Capture the cell that displays the provided text and extract its [x, y] central coordinate. 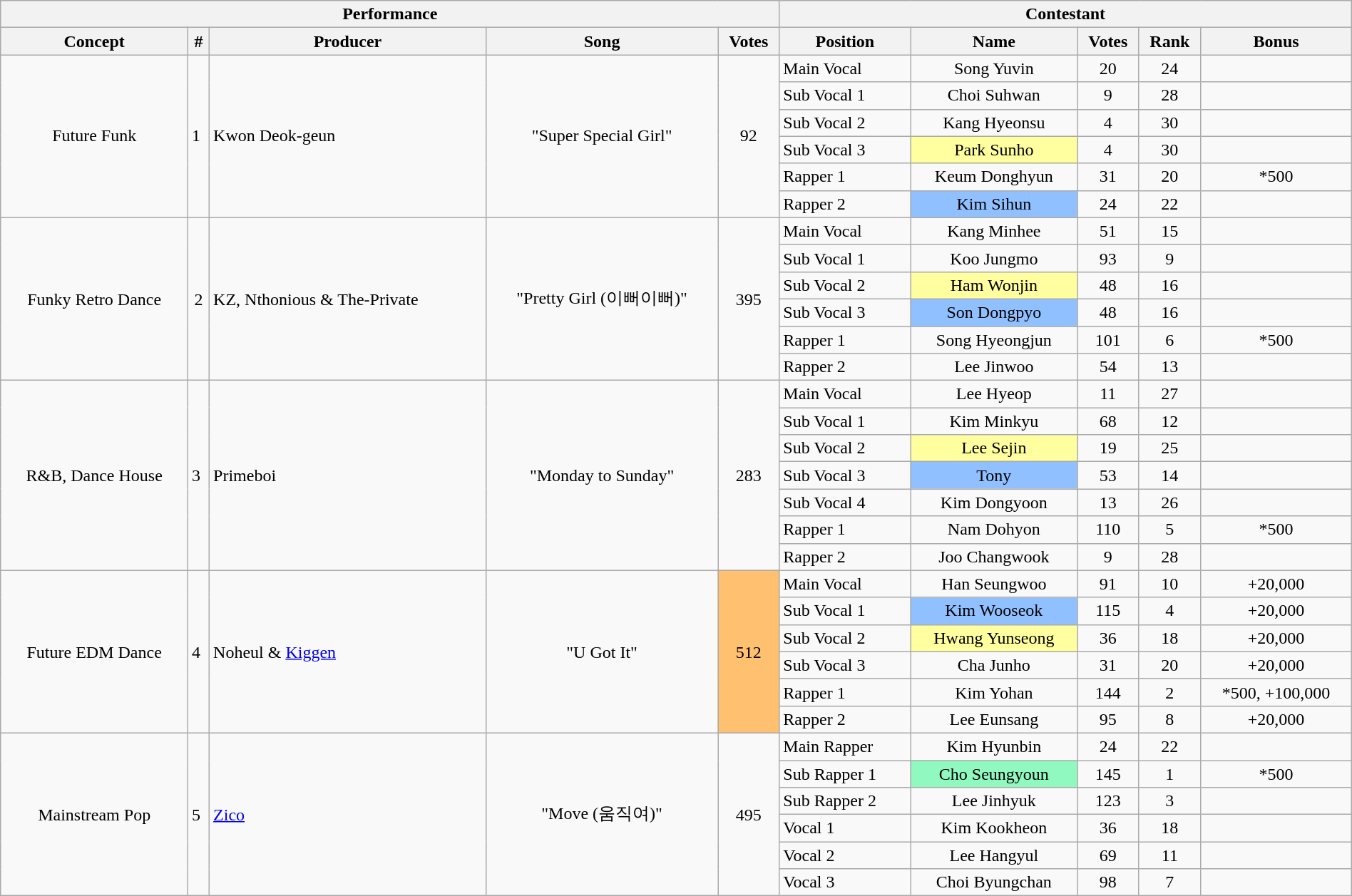
69 [1108, 855]
53 [1108, 475]
Contestant [1065, 14]
101 [1108, 340]
Concept [94, 41]
Zico [348, 814]
68 [1108, 421]
Cho Seungyoun [994, 773]
Lee Jinhyuk [994, 801]
Park Sunho [994, 150]
Bonus [1276, 41]
Sub Rapper 1 [845, 773]
512 [749, 652]
19 [1108, 448]
115 [1108, 611]
Name [994, 41]
12 [1169, 421]
R&B, Dance House [94, 475]
# [199, 41]
51 [1108, 231]
Lee Sejin [994, 448]
Tony [994, 475]
Han Seungwoo [994, 584]
495 [749, 814]
Sub Rapper 2 [845, 801]
Song Yuvin [994, 68]
Kim Minkyu [994, 421]
54 [1108, 367]
Nam Dohyon [994, 530]
Sub Vocal 4 [845, 503]
Noheul & Kiggen [348, 652]
Vocal 1 [845, 828]
"Pretty Girl (이뻐이뻐)" [602, 299]
Vocal 2 [845, 855]
Rank [1169, 41]
Koo Jungmo [994, 258]
Ham Wonjin [994, 285]
Lee Eunsang [994, 719]
Lee Hyeop [994, 394]
27 [1169, 394]
Choi Byungchan [994, 882]
14 [1169, 475]
Primeboi [348, 475]
Choi Suhwan [994, 96]
Kim Kookheon [994, 828]
110 [1108, 530]
Kim Hyunbin [994, 746]
Kim Wooseok [994, 611]
Position [845, 41]
Producer [348, 41]
Mainstream Pop [94, 814]
Song Hyeongjun [994, 340]
123 [1108, 801]
25 [1169, 448]
15 [1169, 231]
93 [1108, 258]
Joo Changwook [994, 557]
Keum Donghyun [994, 177]
145 [1108, 773]
"Super Special Girl" [602, 136]
Funky Retro Dance [94, 299]
"Monday to Sunday" [602, 475]
Son Dongpyo [994, 312]
"U Got It" [602, 652]
Kim Sihun [994, 204]
395 [749, 299]
Hwang Yunseong [994, 638]
8 [1169, 719]
98 [1108, 882]
144 [1108, 692]
Song [602, 41]
Vocal 3 [845, 882]
KZ, Nthonious & The-Private [348, 299]
283 [749, 475]
Lee Hangyul [994, 855]
Kwon Deok-geun [348, 136]
91 [1108, 584]
Cha Junho [994, 665]
Kim Yohan [994, 692]
6 [1169, 340]
Kang Hyeonsu [994, 123]
Kang Minhee [994, 231]
Main Rapper [845, 746]
10 [1169, 584]
7 [1169, 882]
Future EDM Dance [94, 652]
92 [749, 136]
26 [1169, 503]
95 [1108, 719]
*500, +100,000 [1276, 692]
"Move (움직여)" [602, 814]
Kim Dongyoon [994, 503]
Future Funk [94, 136]
Lee Jinwoo [994, 367]
Performance [390, 14]
